Determine the (X, Y) coordinate at the center of the cell enclosing the given text.  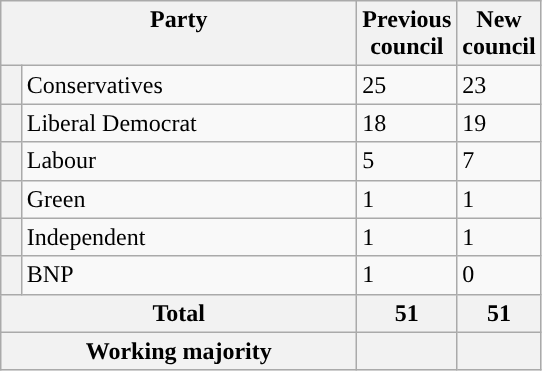
New council (499, 34)
18 (407, 123)
23 (499, 85)
BNP (189, 275)
Total (179, 313)
7 (499, 161)
25 (407, 85)
0 (499, 275)
Working majority (179, 351)
Liberal Democrat (189, 123)
Green (189, 199)
Previous council (407, 34)
Labour (189, 161)
5 (407, 161)
Independent (189, 237)
Conservatives (189, 85)
Party (179, 34)
19 (499, 123)
